Locate the cell with the specified text and output its [x, y] center coordinate. 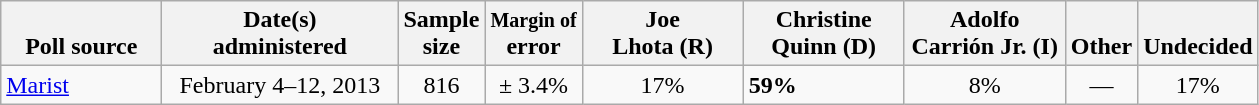
816 [442, 85]
AdolfoCarrión Jr. (I) [984, 34]
Margin oferror [534, 34]
JoeLhota (R) [662, 34]
Samplesize [442, 34]
± 3.4% [534, 85]
Date(s)administered [280, 34]
February 4–12, 2013 [280, 85]
59% [824, 85]
8% [984, 85]
Poll source [82, 34]
Other [1101, 34]
— [1101, 85]
Marist [82, 85]
ChristineQuinn (D) [824, 34]
Undecided [1198, 34]
